Output the [x, y] coordinate of the center of the cell containing the given text.  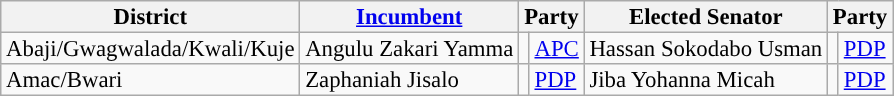
Abaji/Gwagwalada/Kwali/Kuje [150, 49]
Angulu Zakari Yamma [410, 49]
Elected Senator [706, 17]
Jiba Yohanna Micah [706, 80]
Incumbent [410, 17]
Hassan Sokodabo Usman [706, 49]
APC [556, 49]
Amac/Bwari [150, 80]
District [150, 17]
Zaphaniah Jisalo [410, 80]
